Return the [X, Y] coordinate for the center point of the cell that contains the specified text.  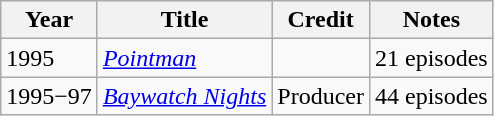
Title [184, 20]
Credit [321, 20]
Year [50, 20]
44 episodes [431, 96]
1995−97 [50, 96]
Notes [431, 20]
Producer [321, 96]
Pointman [184, 58]
Baywatch Nights [184, 96]
21 episodes [431, 58]
1995 [50, 58]
